Locate the cell with the specified text and output its [x, y] center coordinate. 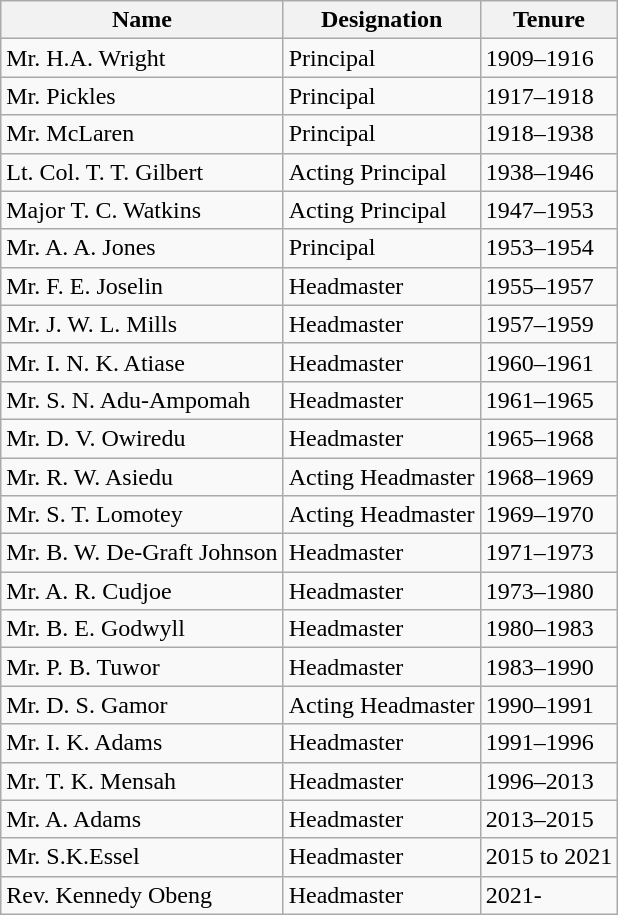
1961–1965 [549, 400]
1983–1990 [549, 667]
1969–1970 [549, 515]
1968–1969 [549, 477]
1990–1991 [549, 705]
2021- [549, 895]
1918–1938 [549, 134]
Mr. I. N. K. Atiase [142, 362]
Mr. F. E. Joselin [142, 286]
2015 to 2021 [549, 857]
Mr. A. A. Jones [142, 248]
Mr. McLaren [142, 134]
Mr. B. E. Godwyll [142, 629]
Mr. Pickles [142, 96]
Mr. D. S. Gamor [142, 705]
1953–1954 [549, 248]
Mr. S. T. Lomotey [142, 515]
1938–1946 [549, 172]
1965–1968 [549, 438]
Rev. Kennedy Obeng [142, 895]
Mr. H.A. Wright [142, 58]
Mr. S.K.Essel [142, 857]
1996–2013 [549, 781]
Mr. R. W. Asiedu [142, 477]
Mr. A. R. Cudjoe [142, 591]
Mr. T. K. Mensah [142, 781]
Tenure [549, 20]
Mr. B. W. De-Graft Johnson [142, 553]
1980–1983 [549, 629]
1991–1996 [549, 743]
Mr. I. K. Adams [142, 743]
1971–1973 [549, 553]
Mr. D. V. Owiredu [142, 438]
Mr. P. B. Tuwor [142, 667]
Lt. Col. T. T. Gilbert [142, 172]
1909–1916 [549, 58]
1947–1953 [549, 210]
2013–2015 [549, 819]
Name [142, 20]
Mr. J. W. L. Mills [142, 324]
1960–1961 [549, 362]
Major T. C. Watkins [142, 210]
Designation [382, 20]
Mr. A. Adams [142, 819]
1917–1918 [549, 96]
Mr. S. N. Adu-Ampomah [142, 400]
1973–1980 [549, 591]
1955–1957 [549, 286]
1957–1959 [549, 324]
